Provide the (x, y) coordinate of the cell's center where the given text is located.  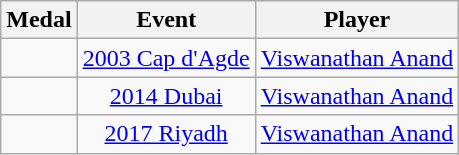
2017 Riyadh (166, 134)
Medal (39, 20)
Player (357, 20)
2014 Dubai (166, 96)
2003 Cap d'Agde (166, 58)
Event (166, 20)
